Return the (X, Y) coordinate for the center point of the cell that contains the specified text.  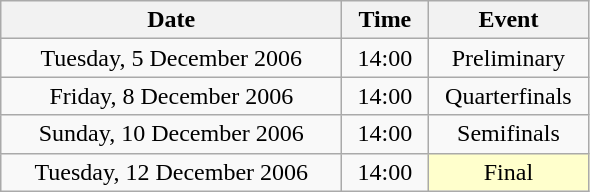
Friday, 8 December 2006 (172, 96)
Tuesday, 12 December 2006 (172, 172)
Tuesday, 5 December 2006 (172, 58)
Date (172, 20)
Quarterfinals (508, 96)
Time (385, 20)
Event (508, 20)
Final (508, 172)
Preliminary (508, 58)
Semifinals (508, 134)
Sunday, 10 December 2006 (172, 134)
